Return (x, y) of the center of cell containing provided text 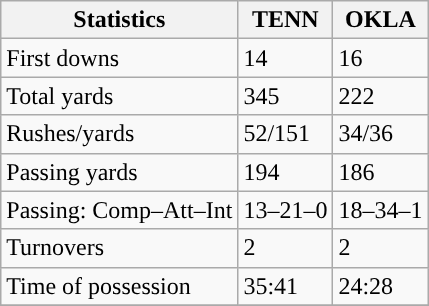
OKLA (380, 20)
TENN (286, 20)
34/36 (380, 134)
24:28 (380, 286)
Time of possession (120, 286)
14 (286, 58)
35:41 (286, 286)
Turnovers (120, 248)
16 (380, 58)
194 (286, 172)
First downs (120, 58)
Passing: Comp–Att–Int (120, 210)
18–34–1 (380, 210)
52/151 (286, 134)
345 (286, 96)
186 (380, 172)
Rushes/yards (120, 134)
Statistics (120, 20)
13–21–0 (286, 210)
Passing yards (120, 172)
Total yards (120, 96)
222 (380, 96)
